Extract the (x, y) coordinate from the center of the cell holding the provided text.  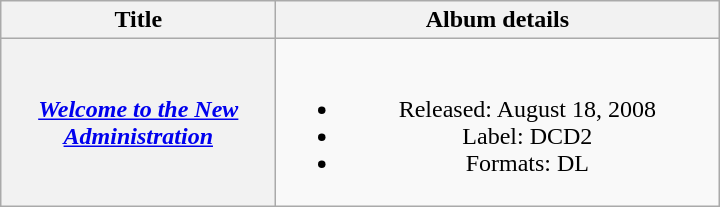
Welcome to the New Administration (138, 122)
Album details (498, 20)
Released: August 18, 2008Label: DCD2Formats: DL (498, 122)
Title (138, 20)
